From the cell containing the given text, extract its center point as [X, Y] coordinate. 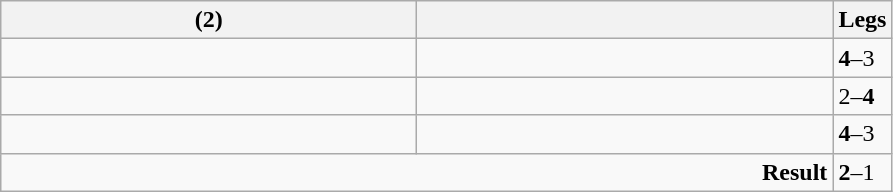
(2) [209, 20]
2–1 [862, 172]
Result [417, 172]
2–4 [862, 96]
Legs [862, 20]
